Pinpoint the cell where the given text exists, returning its [X, Y] midpoint coordinate. 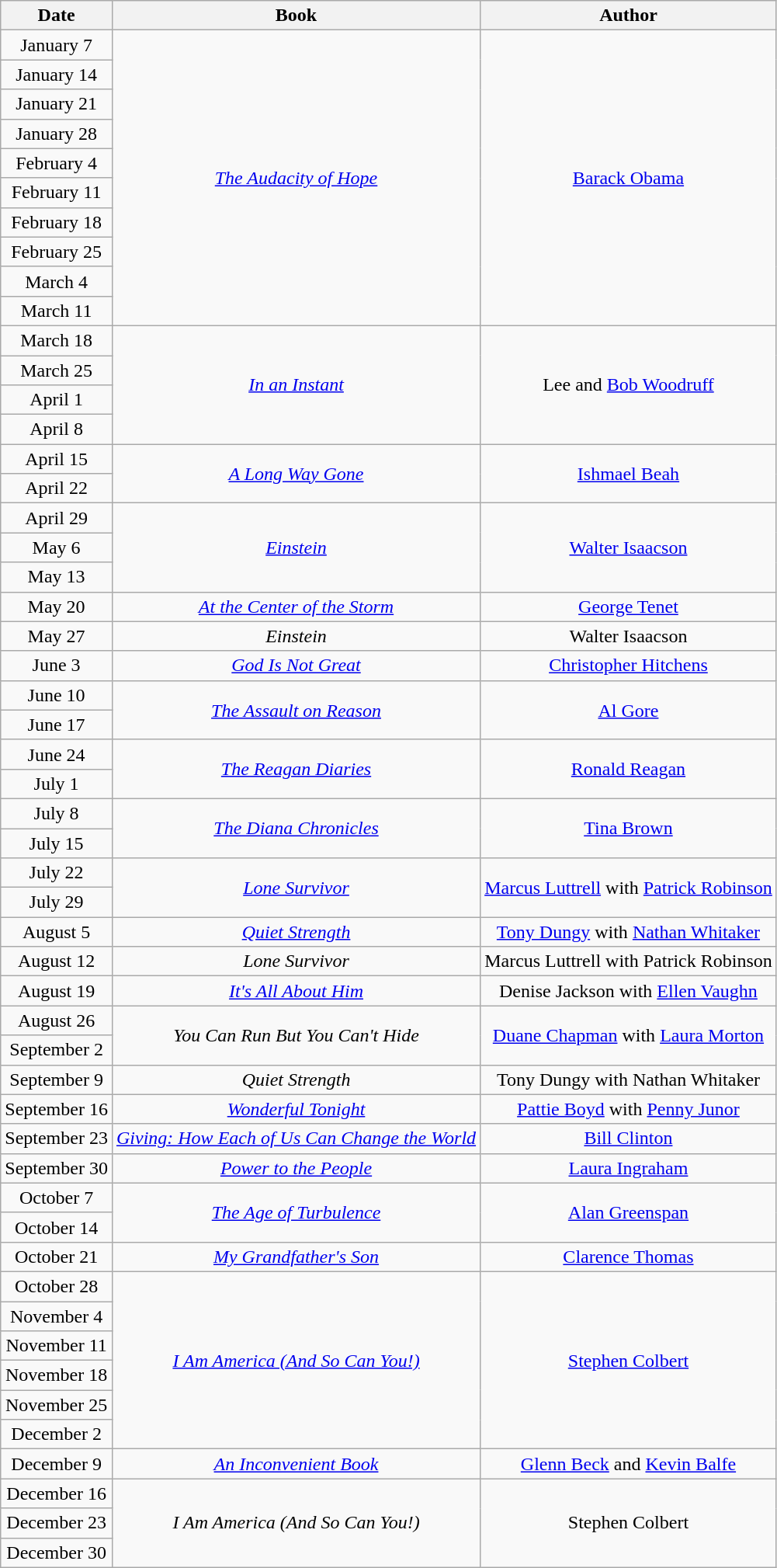
January 14 [57, 75]
It's All About Him [296, 991]
The Audacity of Hope [296, 179]
March 25 [57, 370]
May 6 [57, 548]
Al Gore [629, 710]
December 2 [57, 1434]
Lee and Bob Woodruff [629, 384]
December 16 [57, 1493]
George Tenet [629, 607]
September 16 [57, 1109]
Pattie Boyd with Penny Junor [629, 1109]
April 15 [57, 459]
December 23 [57, 1523]
June 3 [57, 666]
November 25 [57, 1405]
October 7 [57, 1198]
Date [57, 16]
The Age of Turbulence [296, 1212]
March 11 [57, 311]
December 9 [57, 1464]
Denise Jackson with Ellen Vaughn [629, 991]
November 4 [57, 1316]
You Can Run But You Can't Hide [296, 1035]
Ishmael Beah [629, 474]
June 24 [57, 754]
June 10 [57, 695]
An Inconvenient Book [296, 1464]
The Reagan Diaries [296, 769]
The Diana Chronicles [296, 828]
April 8 [57, 429]
August 5 [57, 932]
My Grandfather's Son [296, 1257]
Glenn Beck and Kevin Balfe [629, 1464]
August 19 [57, 991]
In an Instant [296, 384]
April 1 [57, 400]
September 30 [57, 1168]
Tina Brown [629, 828]
August 26 [57, 1020]
February 25 [57, 252]
October 14 [57, 1227]
May 13 [57, 577]
July 1 [57, 784]
March 4 [57, 281]
At the Center of the Storm [296, 607]
Alan Greenspan [629, 1212]
March 18 [57, 340]
November 11 [57, 1346]
July 15 [57, 843]
April 22 [57, 488]
Giving: How Each of Us Can Change the World [296, 1139]
October 21 [57, 1257]
Book [296, 16]
July 8 [57, 813]
Christopher Hitchens [629, 666]
Ronald Reagan [629, 769]
January 21 [57, 104]
Author [629, 16]
February 18 [57, 222]
September 9 [57, 1080]
A Long Way Gone [296, 474]
November 18 [57, 1375]
Bill Clinton [629, 1139]
Clarence Thomas [629, 1257]
May 20 [57, 607]
February 4 [57, 163]
September 2 [57, 1050]
May 27 [57, 636]
Duane Chapman with Laura Morton [629, 1035]
Barack Obama [629, 179]
July 22 [57, 873]
The Assault on Reason [296, 710]
Power to the People [296, 1168]
June 17 [57, 725]
January 28 [57, 134]
Laura Ingraham [629, 1168]
Wonderful Tonight [296, 1109]
September 23 [57, 1139]
August 12 [57, 961]
February 11 [57, 193]
April 29 [57, 518]
God Is Not Great [296, 666]
October 28 [57, 1286]
December 30 [57, 1552]
January 7 [57, 45]
July 29 [57, 902]
